Locate the cell with the specified text and output its (X, Y) center coordinate. 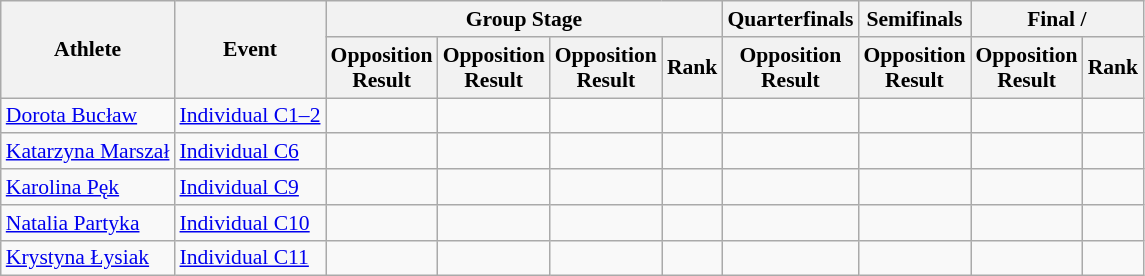
Individual C9 (250, 187)
Katarzyna Marszał (88, 152)
Event (250, 50)
Quarterfinals (790, 19)
Individual C10 (250, 223)
Final / (1056, 19)
Group Stage (524, 19)
Individual C1–2 (250, 116)
Individual C6 (250, 152)
Krystyna Łysiak (88, 258)
Athlete (88, 50)
Individual C11 (250, 258)
Karolina Pęk (88, 187)
Semifinals (914, 19)
Dorota Bucław (88, 116)
Natalia Partyka (88, 223)
